Locate the cell with the specified text and output its [X, Y] center coordinate. 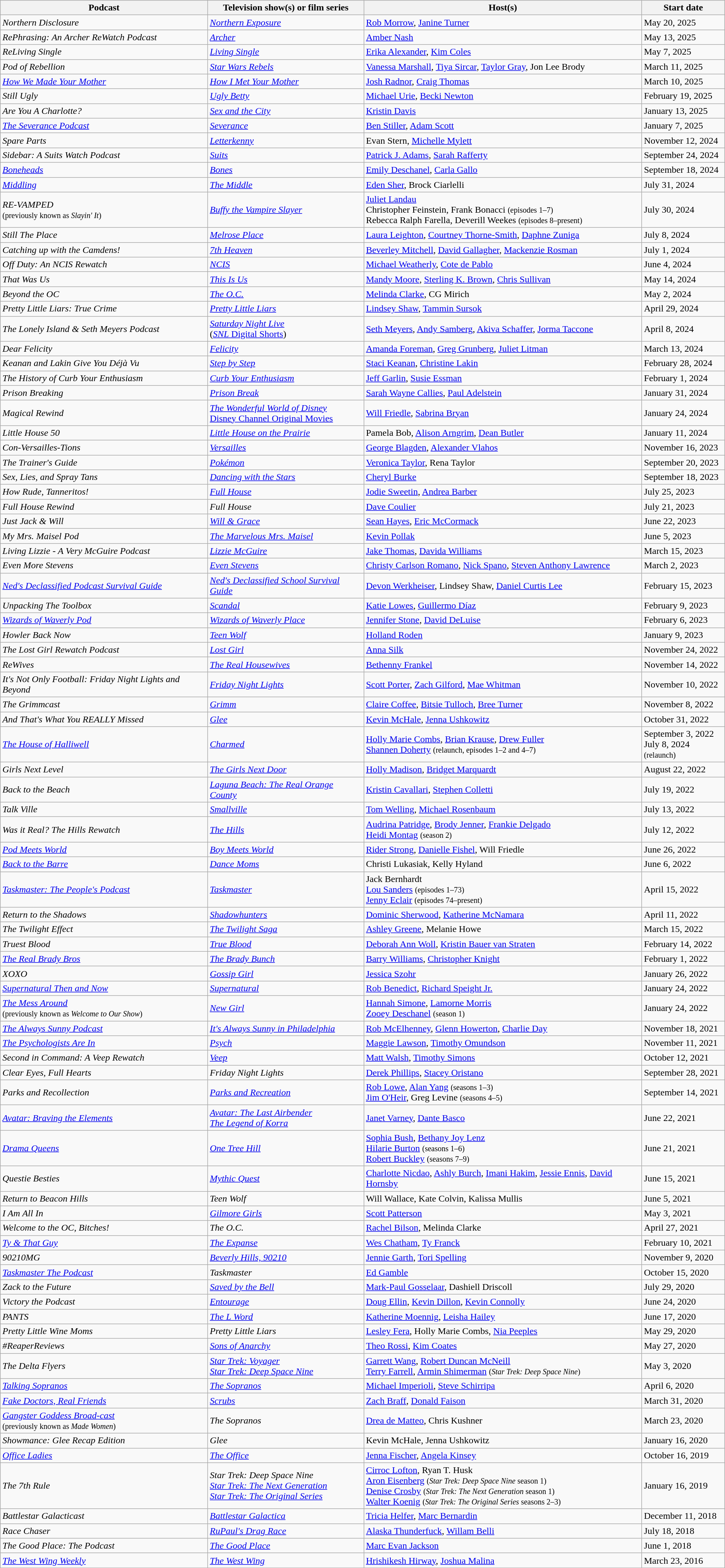
Star Trek: VoyagerStar Trek: Deep Space Nine [286, 1366]
Melrose Place [286, 235]
Rob Lowe, Alan Yang (seasons 1–3)Jim O'Heir, Greg Levine (seasons 4–5) [503, 1092]
RePhrasing: An Archer ReWatch Podcast [104, 37]
July 18, 2018 [683, 1531]
Taskmaster The Podcast [104, 1272]
November 9, 2020 [683, 1257]
Return to Beacon Hills [104, 1198]
Sons of Anarchy [286, 1346]
Charlotte Nicdao, Ashly Burch, Imani Hakim, Jessie Ennis, David Hornsby [503, 1178]
Living Lizzie - A Very McGuire Podcast [104, 551]
Keanan and Lakin Give You Déjà Vu [104, 363]
How I Met Your Mother [286, 81]
Are You A Charlotte? [104, 111]
My Mrs. Maisel Pod [104, 536]
Kristin Davis [503, 111]
June 21, 2021 [683, 1148]
Pretty Little Liars: True Crime [104, 309]
Host(s) [503, 8]
January 31, 2024 [683, 393]
Entourage [286, 1302]
The Twilight Saga [286, 929]
Emily Deschanel, Carla Gallo [503, 170]
This Is Us [286, 279]
90210MG [104, 1257]
Beverly Hills, 90210 [286, 1257]
January 7, 2025 [683, 126]
July 8, 2024 [683, 235]
Pod Meets World [104, 849]
Zack to the Future [104, 1287]
Michael Urie, Becki Newton [503, 96]
The West Wing Weekly [104, 1560]
The History of Curb Your Enthusiasm [104, 378]
The Expanse [286, 1243]
Will Wallace, Kate Colvin, Kalissa Mullis [503, 1198]
Full House Rewind [104, 507]
Wizards of Waverly Pod [104, 620]
Bones [286, 170]
September 18, 2024 [683, 170]
Doug Ellin, Kevin Dillon, Kevin Connolly [503, 1302]
March 31, 2020 [683, 1401]
February 28, 2024 [683, 363]
Theo Rossi, Kim Coates [503, 1346]
Wizards of Waverly Place [286, 620]
April 29, 2024 [683, 309]
Anna Silk [503, 650]
The Twilight Effect [104, 929]
Amanda Foreman, Greg Grunberg, Juliet Litman [503, 349]
July 30, 2024 [683, 210]
Jeff Garlin, Susie Essman [503, 378]
Avatar: The Last AirbenderThe Legend of Korra [286, 1118]
Michael Imperioli, Steve Schirripa [503, 1386]
March 10, 2025 [683, 81]
Holly Marie Combs, Brian Krause, Drew FullerShannen Doherty (relaunch, episodes 1–2 and 4–7) [503, 744]
September 20, 2023 [683, 462]
June 1, 2018 [683, 1546]
Rob McElhenney, Glenn Howerton, Charlie Day [503, 1028]
Step by Step [286, 363]
Ned's Declassified Podcast Survival Guide [104, 586]
May 3, 2020 [683, 1366]
March 15, 2022 [683, 929]
February 19, 2025 [683, 96]
Truest Blood [104, 944]
Avatar: Braving the Elements [104, 1118]
The L Word [286, 1317]
November 16, 2023 [683, 447]
ReLiving Single [104, 52]
Melinda Clarke, CG Mirich [503, 294]
September 18, 2023 [683, 477]
March 23, 2020 [683, 1421]
Wes Chatham, Ty Franck [503, 1243]
Laura Leighton, Courtney Thorne-Smith, Daphne Zuniga [503, 235]
Staci Keanan, Christine Lakin [503, 363]
Kristin Cavallari, Stephen Colletti [503, 789]
XOXO [104, 973]
RE-VAMPED(previously known as Slayin' It) [104, 210]
Rider Strong, Danielle Fishel, Will Friedle [503, 849]
Talk Ville [104, 810]
Return to the Shadows [104, 915]
Lost Girl [286, 650]
Parks and Recreation [286, 1092]
Severance [286, 126]
May 29, 2020 [683, 1331]
Audrina Patridge, Brody Jenner, Frankie DelgadoHeidi Montag (season 2) [503, 830]
May 3, 2021 [683, 1213]
The Good Place: The Podcast [104, 1546]
Boneheads [104, 170]
May 2, 2024 [683, 294]
September 24, 2024 [683, 155]
Matt Walsh, Timothy Simons [503, 1058]
Cheryl Burke [503, 477]
November 10, 2022 [683, 684]
October 31, 2022 [683, 719]
February 9, 2023 [683, 605]
July 25, 2023 [683, 492]
The Lonely Island & Seth Meyers Podcast [104, 328]
Suits [286, 155]
Fake Doctors, Real Friends [104, 1401]
Scott Porter, Zach Gilford, Mae Whitman [503, 684]
Lesley Fera, Holly Marie Combs, Nia Peeples [503, 1331]
Even More Stevens [104, 566]
Sean Hayes, Eric McCormack [503, 521]
May 14, 2024 [683, 279]
Vanessa Marshall, Tiya Sircar, Taylor Gray, Jon Lee Brody [503, 67]
April 27, 2021 [683, 1228]
RuPaul's Drag Race [286, 1531]
Buffy the Vampire Slayer [286, 210]
The Lost Girl Rewatch Podcast [104, 650]
Star Trek: Deep Space NineStar Trek: The Next GenerationStar Trek: The Original Series [286, 1486]
Christi Lukasiak, Kelly Hyland [503, 864]
That Was Us [104, 279]
George Blagden, Alexander Vlahos [503, 447]
July 13, 2022 [683, 810]
Ugly Betty [286, 96]
Battlestar Galactica [286, 1516]
Hrishikesh Hirway, Joshua Malina [503, 1560]
Juliet LandauChristopher Feinstein, Frank Bonacci (episodes 1–7) Rebecca Ralph Farella, Deverill Weekes (episodes 8–present) [503, 210]
And That's What You REALLY Missed [104, 719]
July 19, 2022 [683, 789]
November 12, 2024 [683, 140]
Questie Besties [104, 1178]
July 31, 2024 [683, 185]
Pamela Bob, Alison Arngrim, Dean Butler [503, 433]
Christy Carlson Romano, Nick Spano, Steven Anthony Lawrence [503, 566]
Supernatural [286, 988]
Tom Welling, Michael Rosenbaum [503, 810]
The West Wing [286, 1560]
Kevin Pollak [503, 536]
October 15, 2020 [683, 1272]
Podcast [104, 8]
PANTS [104, 1317]
Magical Rewind [104, 413]
January 26, 2022 [683, 973]
The Psychologists Are In [104, 1043]
Michael Weatherly, Cote de Pablo [503, 265]
Still The Place [104, 235]
Jack BernhardtLou Sanders (episodes 1–73)Jenny Eclair (episodes 74–present) [503, 889]
The Brady Bunch [286, 959]
The House of Halliwell [104, 744]
Versailles [286, 447]
Back to the Barre [104, 864]
Showmance: Glee Recap Edition [104, 1441]
May 27, 2020 [683, 1346]
Star Wars Rebels [286, 67]
Will & Grace [286, 521]
Curb Your Enthusiasm [286, 378]
Drea de Matteo, Chris Kushner [503, 1421]
Jennifer Stone, David DeLuise [503, 620]
Drama Queens [104, 1148]
Talking Sopranos [104, 1386]
February 10, 2021 [683, 1243]
Beverley Mitchell, David Gallagher, Mackenzie Rosman [503, 250]
Veronica Taylor, Rena Taylor [503, 462]
February 14, 2022 [683, 944]
Psych [286, 1043]
Garrett Wang, Robert Duncan McNeillTerry Farrell, Armin Shimerman (Star Trek: Deep Space Nine) [503, 1366]
Girls Next Level [104, 770]
Dancing with the Stars [286, 477]
It's Always Sunny in Philadelphia [286, 1028]
March 13, 2024 [683, 349]
Marc Evan Jackson [503, 1546]
Gilmore Girls [286, 1213]
Rachel Bilson, Melinda Clarke [503, 1228]
The Middle [286, 185]
June 24, 2020 [683, 1302]
June 4, 2024 [683, 265]
Parks and Recollection [104, 1092]
June 22, 2023 [683, 521]
June 15, 2021 [683, 1178]
Sarah Wayne Callies, Paul Adelstein [503, 393]
Amber Nash [503, 37]
Ben Stiller, Adam Scott [503, 126]
Sex and the City [286, 111]
June 17, 2020 [683, 1317]
Holly Madison, Bridget Marquardt [503, 770]
Will Friedle, Sabrina Bryan [503, 413]
The Wonderful World of DisneyDisney Channel Original Movies [286, 413]
May 7, 2025 [683, 52]
Deborah Ann Woll, Kristin Bauer van Straten [503, 944]
Just Jack & Will [104, 521]
Tricia Helfer, Marc Bernardin [503, 1516]
Claire Coffee, Bitsie Tulloch, Bree Turner [503, 704]
January 13, 2025 [683, 111]
February 6, 2023 [683, 620]
June 5, 2021 [683, 1198]
The Real Brady Bros [104, 959]
Clear Eyes, Full Hearts [104, 1073]
September 3, 2022July 8, 2024 (relaunch) [683, 744]
Eden Sher, Brock Ciarlelli [503, 185]
Second in Command: A Veep Rewatch [104, 1058]
Patrick J. Adams, Sarah Rafferty [503, 155]
Race Chaser [104, 1531]
The 7th Rule [104, 1486]
Sidebar: A Suits Watch Podcast [104, 155]
One Tree Hill [286, 1148]
Holland Roden [503, 635]
Sex, Lies, and Spray Tans [104, 477]
March 2, 2023 [683, 566]
Off Duty: An NCIS Rewatch [104, 265]
Josh Radnor, Craig Thomas [503, 81]
Dance Moms [286, 864]
Grimm [286, 704]
Ed Gamble [503, 1272]
Scott Patterson [503, 1213]
Gossip Girl [286, 973]
December 11, 2018 [683, 1516]
November 18, 2021 [683, 1028]
Charmed [286, 744]
Pod of Rebellion [104, 67]
June 6, 2022 [683, 864]
The Always Sunny Podcast [104, 1028]
Victory the Podcast [104, 1302]
How Rude, Tanneritos! [104, 492]
January 16, 2019 [683, 1486]
Lindsey Shaw, Tammin Sursok [503, 309]
Saved by the Bell [286, 1287]
The Office [286, 1455]
Derek Phillips, Stacey Oristano [503, 1073]
Little House 50 [104, 433]
January 16, 2020 [683, 1441]
Alaska Thunderfuck, Willam Belli [503, 1531]
Catching up with the Camdens! [104, 250]
Rob Benedict, Richard Speight Jr. [503, 988]
Seth Meyers, Andy Samberg, Akiva Schaffer, Jorma Taccone [503, 328]
The Grimmcast [104, 704]
September 28, 2021 [683, 1073]
Lizzie McGuire [286, 551]
Smallville [286, 810]
The Trainer's Guide [104, 462]
Devon Werkheiser, Lindsey Shaw, Daniel Curtis Lee [503, 586]
Dave Coulier [503, 507]
The Delta Flyers [104, 1366]
July 1, 2024 [683, 250]
Little House on the Prairie [286, 433]
Spare Parts [104, 140]
Still Ugly [104, 96]
Mythic Quest [286, 1178]
Bethenny Frankel [503, 664]
Battlestar Galacticast [104, 1516]
Scrubs [286, 1401]
Northern Disclosure [104, 22]
January 9, 2023 [683, 635]
Prison Breaking [104, 393]
February 15, 2023 [683, 586]
Mandy Moore, Sterling K. Brown, Chris Sullivan [503, 279]
April 6, 2020 [683, 1386]
The Girls Next Door [286, 770]
Pokémon [286, 462]
Beyond the OC [104, 294]
February 1, 2022 [683, 959]
Maggie Lawson, Timothy Omundson [503, 1043]
March 15, 2023 [683, 551]
Living Single [286, 52]
April 15, 2022 [683, 889]
September 14, 2021 [683, 1092]
The Good Place [286, 1546]
Ashley Greene, Melanie Howe [503, 929]
7th Heaven [286, 250]
November 24, 2022 [683, 650]
April 11, 2022 [683, 915]
Middling [104, 185]
Pretty Little Wine Moms [104, 1331]
The Mess Around(previously known as Welcome to Our Show) [104, 1008]
March 11, 2025 [683, 67]
Dominic Sherwood, Katherine McNamara [503, 915]
May 13, 2025 [683, 37]
Janet Varney, Dante Basco [503, 1118]
The Real Housewives [286, 664]
Welcome to the OC, Bitches! [104, 1228]
June 22, 2021 [683, 1118]
Gangster Goddess Broad-cast(previously known as Made Women) [104, 1421]
August 22, 2022 [683, 770]
November 11, 2021 [683, 1043]
Jennie Garth, Tori Spelling [503, 1257]
Start date [683, 8]
Scandal [286, 605]
Taskmaster: The People's Podcast [104, 889]
Laguna Beach: The Real Orange County [286, 789]
Katherine Moennig, Leisha Hailey [503, 1317]
Shadowhunters [286, 915]
January 11, 2024 [683, 433]
Con-Versailles-Tions [104, 447]
Sophia Bush, Bethany Joy LenzHilarie Burton (seasons 1–6)Robert Buckley (seasons 7–9) [503, 1148]
Television show(s) or film series [286, 8]
Boy Meets World [286, 849]
Letterkenny [286, 140]
Katie Lowes, Guillermo Díaz [503, 605]
Prison Break [286, 393]
Saturday Night Live(SNL Digital Shorts) [286, 328]
Hannah Simone, Lamorne MorrisZooey Deschanel (season 1) [503, 1008]
Even Stevens [286, 566]
Jodie Sweetin, Andrea Barber [503, 492]
Dear Felicity [104, 349]
July 21, 2023 [683, 507]
Northern Exposure [286, 22]
How We Made Your Mother [104, 81]
The Severance Podcast [104, 126]
June 26, 2022 [683, 849]
Rob Morrow, Janine Turner [503, 22]
October 16, 2019 [683, 1455]
Ned's Declassified School Survival Guide [286, 586]
Evan Stern, Michelle Mylett [503, 140]
May 20, 2025 [683, 22]
I Am All In [104, 1213]
October 12, 2021 [683, 1058]
Unpacking The Toolbox [104, 605]
Archer [286, 37]
Ty & That Guy [104, 1243]
Supernatural Then and Now [104, 988]
#ReaperReviews [104, 1346]
Howler Back Now [104, 635]
The Hills [286, 830]
It's Not Only Football: Friday Night Lights and Beyond [104, 684]
November 8, 2022 [683, 704]
ReWives [104, 664]
Jenna Fischer, Angela Kinsey [503, 1455]
March 23, 2016 [683, 1560]
April 8, 2024 [683, 328]
The Marvelous Mrs. Maisel [286, 536]
Was it Real? The Hills Rewatch [104, 830]
November 14, 2022 [683, 664]
NCIS [286, 265]
June 5, 2023 [683, 536]
Office Ladies [104, 1455]
Mark-Paul Gosselaar, Dashiell Driscoll [503, 1287]
Veep [286, 1058]
Jessica Szohr [503, 973]
True Blood [286, 944]
Felicity [286, 349]
Zach Braff, Donald Faison [503, 1401]
Back to the Beach [104, 789]
July 12, 2022 [683, 830]
Erika Alexander, Kim Coles [503, 52]
January 24, 2024 [683, 413]
July 29, 2020 [683, 1287]
Barry Williams, Christopher Knight [503, 959]
February 1, 2024 [683, 378]
New Girl [286, 1008]
Jake Thomas, Davida Williams [503, 551]
